For the text-containing cell, return its midpoint in [x, y] coordinate format. 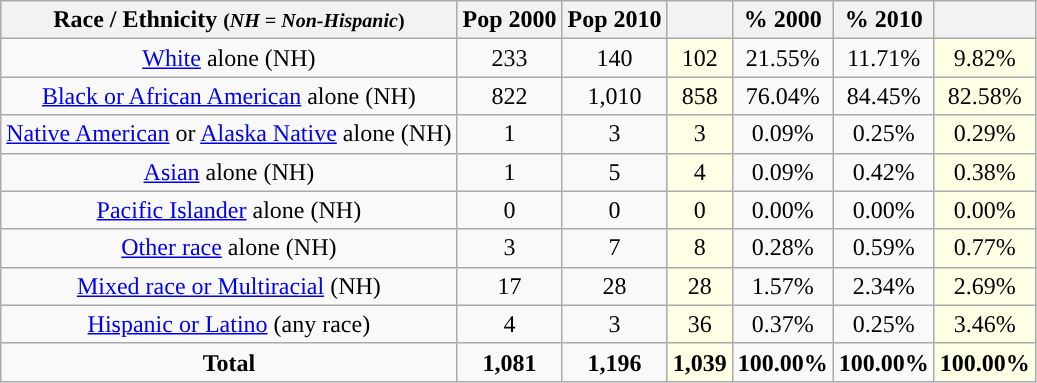
0.59% [884, 248]
1,010 [614, 96]
822 [510, 96]
82.58% [984, 96]
9.82% [984, 58]
84.45% [884, 96]
17 [510, 286]
0.29% [984, 134]
5 [614, 172]
% 2010 [884, 20]
36 [700, 324]
140 [614, 58]
0.42% [884, 172]
102 [700, 58]
1.57% [782, 286]
8 [700, 248]
0.28% [782, 248]
1,081 [510, 362]
76.04% [782, 96]
21.55% [782, 58]
3.46% [984, 324]
1,196 [614, 362]
0.38% [984, 172]
0.37% [782, 324]
White alone (NH) [229, 58]
7 [614, 248]
233 [510, 58]
Total [229, 362]
858 [700, 96]
Pacific Islander alone (NH) [229, 210]
Mixed race or Multiracial (NH) [229, 286]
Other race alone (NH) [229, 248]
Pop 2000 [510, 20]
Native American or Alaska Native alone (NH) [229, 134]
1,039 [700, 362]
Hispanic or Latino (any race) [229, 324]
0.77% [984, 248]
2.69% [984, 286]
2.34% [884, 286]
Pop 2010 [614, 20]
11.71% [884, 58]
Race / Ethnicity (NH = Non-Hispanic) [229, 20]
Asian alone (NH) [229, 172]
Black or African American alone (NH) [229, 96]
% 2000 [782, 20]
